Return the (x, y) coordinate for the center point of the cell that contains the specified text.  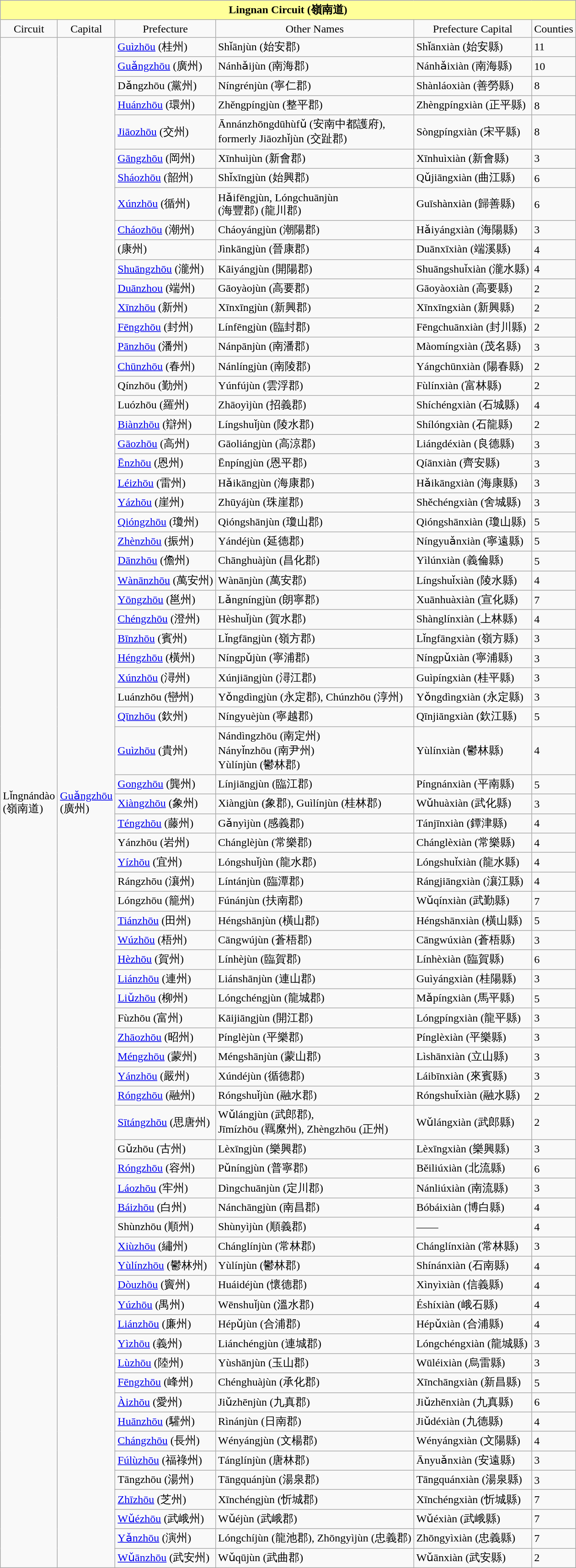
Wànānjùn (萬安郡) (315, 581)
Xīnzhōu (新州) (165, 308)
Huānzhōu (驩州) (165, 1422)
Héngshānjùn (橫山郡) (315, 921)
Sītángzhōu (思唐州) (165, 1123)
Fēngchuānxiàn (封川縣) (473, 327)
Fùlínxiàn (富林縣) (473, 386)
Qióngshānxiàn (瓊山縣) (473, 522)
Zhōngyìxiàn (忠義縣) (473, 1538)
Lǐngfāngjùn (嶺方郡) (315, 639)
Wényángjùn (文楊郡) (315, 1441)
Róngzhōu (融州) (165, 1096)
Xīnchéngjùn (忻城郡) (315, 1500)
Línhèxiàn (臨賀縣) (473, 959)
Gongzhōu (龔州) (165, 785)
Yánzhōu (岩州) (165, 843)
Fēngzhōu (峰州) (165, 1383)
Jìnkāngjùn (晉康郡) (315, 250)
Guìyángxiàn (桂陽縣) (473, 979)
Gǔzhōu (古州) (165, 1150)
Shǐānxiàn (始安縣) (473, 47)
Gāozhōu (高州) (165, 444)
Gāngzhōu (岡州) (165, 159)
Cháoyángjùn (潮陽郡) (315, 230)
Róngshuǐjùn (融水郡) (315, 1096)
Tánjīnxiàn (鐔津縣) (473, 823)
Lùzhōu (陸州) (165, 1364)
Lèxīngxiàn (樂興縣) (473, 1150)
Gāoyàojùn (高要郡) (315, 289)
Lǐngfāngxiàn (嶺方縣) (473, 639)
Láozhōu (牢州) (165, 1188)
Níngyuǎnxiàn (寧遠縣) (473, 541)
Ēnzhōu (恩州) (165, 464)
Shànláoxiàn (善勞縣) (473, 86)
Xúnzhōu (潯州) (165, 678)
Láibīnxiàn (來賓縣) (473, 1076)
Níngrénjùn (寧仁郡) (315, 86)
Hǎifēngjùn, Lóngchuānjùn(海豐郡) (龍川郡) (315, 204)
Bóbáixiàn (博白縣) (473, 1207)
Tiánzhōu (田州) (165, 921)
Circuit (29, 28)
Capital (86, 28)
Sòngpíngxiàn (宋平縣) (473, 132)
Ēnpíngjùn (恩平郡) (315, 464)
Yízhōu (宜州) (165, 862)
Zhāozhōu (昭州) (165, 1037)
Xuānhuàxiàn (宣化縣) (473, 600)
Wǔlángjùn (武郎郡),Jīmízhōu (羈縻州), Zhèngzhōu (正州) (315, 1123)
Yùshānjùn (玉山郡) (315, 1364)
Jiǔdéxiàn (九德縣) (473, 1422)
Biànzhōu (辯州) (165, 425)
Pānzhōu (潘州) (165, 347)
Bīnzhōu (賓州) (165, 639)
Rìnánjùn (日南郡) (315, 1422)
Rángzhōu (瀼州) (165, 882)
Shùnyìjùn (順義郡) (315, 1227)
Qīnzhōu (欽州) (165, 717)
Yìlúnxiàn (義倫縣) (473, 561)
Zhīzhōu (芝州) (165, 1500)
Cāngwújùn (蒼梧郡) (315, 940)
Yǒngdìngxiàn (永定縣) (473, 697)
Héngzhōu (橫州) (165, 658)
Prefecture (165, 28)
Liánchéngjùn (連城郡) (315, 1343)
Shǐxīngjùn (始興郡) (315, 178)
Cāngwúxiàn (蒼梧縣) (473, 940)
Xīnchéngxiàn (忻城縣) (473, 1500)
Màomíngxiàn (茂名縣) (473, 347)
Nándìngzhōu (南定州)Nányǐnzhōu (南尹州)Yùlínjùn (鬱林郡) (315, 750)
Báizhōu (白州) (165, 1207)
Zhūyájùn (珠崖郡) (315, 503)
Lingnan Circuit (嶺南道) (288, 10)
Mǎpíngxiàn (馬平縣) (473, 999)
Pínglèxiàn (平樂縣) (473, 1037)
Liánzhōu (廉州) (165, 1324)
Wànānzhōu (萬安州) (165, 581)
Yázhōu (崖州) (165, 503)
Wēnshuǐjùn (溫水郡) (315, 1305)
Léizhōu (雷州) (165, 483)
—— (473, 1227)
Xīnhuìjùn (新會郡) (315, 159)
Zhènzhōu (振州) (165, 541)
Huánzhōu (環州) (165, 105)
Huáidéjùn (懷德郡) (315, 1286)
Qīnjiāngxiàn (欽江縣) (473, 717)
Liǔzhōu (柳州) (165, 999)
Nánpānjùn (南潘郡) (315, 347)
Shùnzhōu (順州) (165, 1227)
Méngzhōu (蒙州) (165, 1057)
Wūléixiàn (烏雷縣) (473, 1364)
Línhèjùn (臨賀郡) (315, 959)
Gāoliángjùn (高涼郡) (315, 444)
Yìzhōu (義州) (165, 1343)
Shěchéngxiàn (舍城縣) (473, 503)
Wǔéxiàn (武峨縣) (473, 1519)
Chángzhōu (長州) (165, 1441)
Duānxīxiàn (端溪縣) (473, 250)
Hèshuǐjùn (賀水郡) (315, 619)
Luózhōu (羅州) (165, 405)
Róngzhōu (容州) (165, 1169)
Lóngchéngxiàn (龍城縣) (473, 1343)
Dǎngzhōu (黨州) (165, 86)
Guǎngzhōu(廣州) (86, 802)
Méngshānjùn (蒙山郡) (315, 1057)
Xìnyìxiàn (信義縣) (473, 1286)
Qínzhōu (勤州) (165, 386)
Xúndéjùn (循德郡) (315, 1076)
Wǔlángxiàn (武郎縣) (473, 1123)
Éshíxiàn (峨石縣) (473, 1305)
Nánchāngjùn (南昌郡) (315, 1207)
Zhěngpíngjùn (整平郡) (315, 105)
Chánglèjùn (常樂郡) (315, 843)
Lǐngnándào(嶺南道) (29, 802)
Nánhǎijùn (南海郡) (315, 67)
Jiāozhōu (交州) (165, 132)
Shuāngshuǐxiàn (瀧水縣) (473, 269)
Guīshànxiàn (歸善縣) (473, 204)
10 (554, 67)
Hǎikāngjùn (海康郡) (315, 483)
Shànglínxiàn (上林縣) (473, 619)
Yōngzhōu (邕州) (165, 600)
Xiàngjùn (象郡), Guìlínjùn (桂林郡) (315, 804)
Yùlínzhōu (鬱林州) (165, 1266)
Yúzhōu (禺州) (165, 1305)
Lóngpíngxiàn (龍平縣) (473, 1018)
Lǎngníngjùn (朗寧郡) (315, 600)
Duānzhou (端州) (165, 289)
Píngnánxiàn (平南縣) (473, 785)
11 (554, 47)
Yúnfújùn (雲浮郡) (315, 386)
Róngshuǐxiàn (融水縣) (473, 1096)
Shuāngzhōu (瀧州) (165, 269)
Wǔhuàxiàn (武化縣) (473, 804)
Fùzhōu (富州) (165, 1018)
Gāoyàoxiàn (高要縣) (473, 289)
Língshuǐxiàn (陵水縣) (473, 581)
Nánhǎixiàn (南海縣) (473, 67)
Gǎnyìjùn (感義郡) (315, 823)
Fúnánjùn (扶南郡) (315, 901)
Guìzhōu (貴州) (165, 750)
Ānnánzhōngdūhùfǔ (安南中都護府),formerly Jiāozhǐjùn (交趾郡) (315, 132)
Shílóngxiàn (石龍縣) (473, 425)
Liánzhōu (連州) (165, 979)
Lóngchíjùn (龍池郡), Zhōngyìjùn (忠義郡) (315, 1538)
Other Names (315, 28)
Qíānxiàn (齊安縣) (473, 464)
Jiǔzhēnxiàn (九真縣) (473, 1402)
Cháozhōu (潮州) (165, 230)
Kāiyángjùn (開陽郡) (315, 269)
Tāngzhōu (湯州) (165, 1480)
Guǎngzhōu (廣州) (165, 67)
Fēngzhōu (封州) (165, 327)
Wǔéjùn (武峨郡) (315, 1519)
(康州) (165, 250)
Línjiāngjùn (臨江郡) (315, 785)
Chánglínxiàn (常林縣) (473, 1247)
Hépǔjùn (合浦郡) (315, 1324)
Líntánjùn (臨潭郡) (315, 882)
Prefecture Capital (473, 28)
Téngzhōu (藤州) (165, 823)
Wényángxiàn (文陽縣) (473, 1441)
Tāngquánjùn (湯泉郡) (315, 1480)
Lóngchéngjùn (龍城郡) (315, 999)
Nánlíngjùn (南陵郡) (315, 367)
Wǔqínxiàn (武勤縣) (473, 901)
Chánglínjùn (常林郡) (315, 1247)
Wǔqūjùn (武曲郡) (315, 1558)
Yǒngdìngjùn (永定郡), Chúnzhōu (淳州) (315, 697)
Wǔézhōu (武峨州) (165, 1519)
Qǔjiāngxiàn (曲江縣) (473, 178)
Xīnxīngjùn (新興郡) (315, 308)
Běiliúxiàn (北流縣) (473, 1169)
Qióngshānjùn (瓊山郡) (315, 522)
Guìpíngxiàn (桂平縣) (473, 678)
Yùlínjùn (鬱林郡) (315, 1266)
Hépǔxiàn (合浦縣) (473, 1324)
Xīnhuìxiàn (新會縣) (473, 159)
Ānyuǎnxiàn (安遠縣) (473, 1461)
Língshuǐjùn (陵水郡) (315, 425)
Yǎnzhōu (演州) (165, 1538)
Chánglèxiàn (常樂縣) (473, 843)
Yándéjùn (延德郡) (315, 541)
Hèzhōu (賀州) (165, 959)
Shǐānjùn (始安郡) (315, 47)
Xīnchāngxiàn (新昌縣) (473, 1383)
Yùlínxiàn (鬱林縣) (473, 750)
Xiàngzhōu (象州) (165, 804)
Lóngshuǐxiàn (龍水縣) (473, 862)
Lóngshuǐjùn (龍水郡) (315, 862)
Yángchūnxiàn (陽春縣) (473, 367)
Xīnxīngxiàn (新興縣) (473, 308)
Pínglèjùn (平樂郡) (315, 1037)
Pǔníngjùn (普寧郡) (315, 1169)
Lìshānxiàn (立山縣) (473, 1057)
Xúnjiāngjùn (潯江郡) (315, 678)
Yánzhōu (嚴州) (165, 1076)
Qióngzhōu (瓊州) (165, 522)
Nánliúxiàn (南流縣) (473, 1188)
Hǎiyángxiàn (海陽縣) (473, 230)
Liángdéxiàn (良德縣) (473, 444)
Shíchéngxiàn (石城縣) (473, 405)
Liánshānjùn (連山郡) (315, 979)
Rángjiāngxiàn (瀼江縣) (473, 882)
Xiùzhōu (繡州) (165, 1247)
Kāijiāngjùn (開江郡) (315, 1018)
Chéngzhōu (澄州) (165, 619)
Luánzhōu (巒州) (165, 697)
Lóngzhōu (籠州) (165, 901)
Tāngquánxiàn (湯泉縣) (473, 1480)
Wúzhōu (梧州) (165, 940)
Tánglínjùn (唐林郡) (315, 1461)
Fúlùzhōu (福祿州) (165, 1461)
Dìngchuānjùn (定川郡) (315, 1188)
Lèxīngjùn (樂興郡) (315, 1150)
Zhèngpíngxiàn (正平縣) (473, 105)
Dòuzhōu (竇州) (165, 1286)
Chénghuàjùn (承化郡) (315, 1383)
Zhāoyìjùn (招義郡) (315, 405)
Chūnzhōu (春州) (165, 367)
Wǔānxiàn (武安縣) (473, 1558)
Wǔānzhōu (武安州) (165, 1558)
Shínánxiàn (石南縣) (473, 1266)
Dānzhōu (儋州) (165, 561)
Counties (554, 28)
Guìzhōu (桂州) (165, 47)
Sháozhōu (韶州) (165, 178)
Chānghuàjùn (昌化郡) (315, 561)
Jiǔzhēnjùn (九真郡) (315, 1402)
Níngpǔxiàn (寧浦縣) (473, 658)
Xúnzhōu (循州) (165, 204)
Hǎikāngxiàn (海康縣) (473, 483)
Àizhōu (愛州) (165, 1402)
Héngshānxiàn (橫山縣) (473, 921)
Níngyuèjùn (寧越郡) (315, 717)
Níngpǔjùn (寧浦郡) (315, 658)
Línfēngjùn (臨封郡) (315, 327)
